Capture the cell that displays the provided text and extract its (x, y) central coordinate. 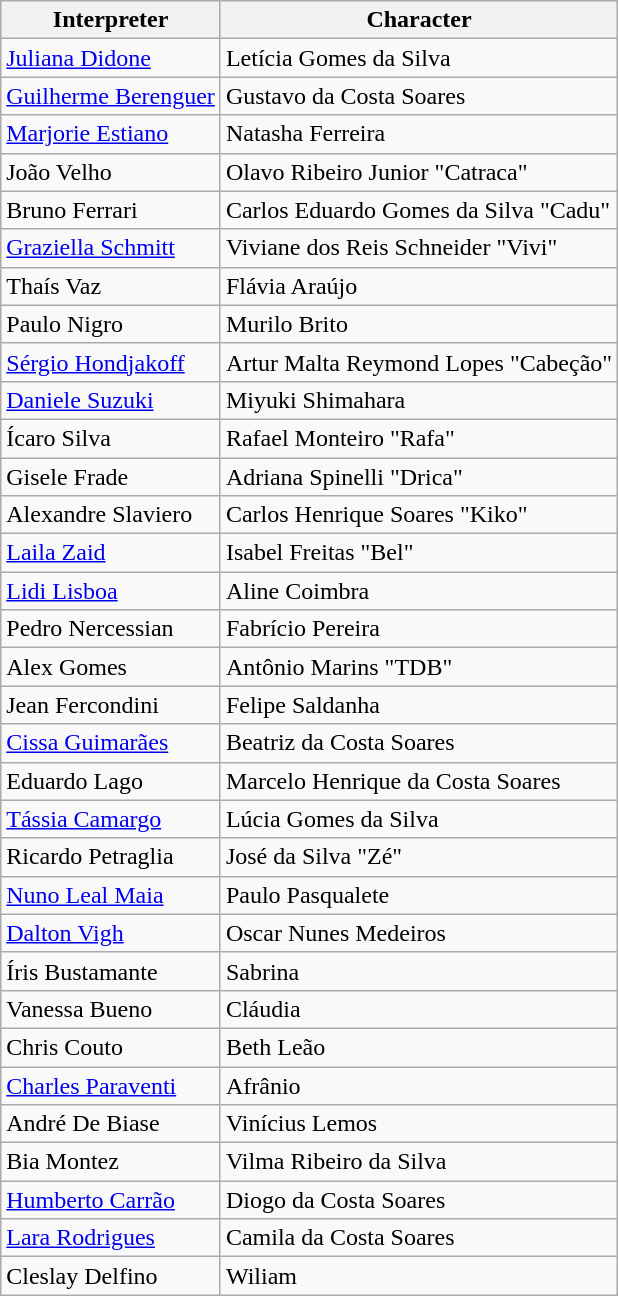
Interpreter (111, 20)
Nuno Leal Maia (111, 895)
Vilma Ribeiro da Silva (418, 1162)
Eduardo Lago (111, 781)
Charles Paraventi (111, 1085)
Camila da Costa Soares (418, 1238)
Carlos Eduardo Gomes da Silva "Cadu" (418, 210)
Rafael Monteiro "Rafa" (418, 438)
Murilo Brito (418, 324)
Daniele Suzuki (111, 400)
Pedro Nercessian (111, 629)
Cleslay Delfino (111, 1276)
Artur Malta Reymond Lopes "Cabeção" (418, 362)
Letícia Gomes da Silva (418, 58)
Laila Zaid (111, 553)
Fabrício Pereira (418, 629)
Beth Leão (418, 1047)
Tássia Camargo (111, 819)
Paulo Pasqualete (418, 895)
Juliana Didone (111, 58)
Vanessa Bueno (111, 1009)
Marjorie Estiano (111, 134)
Olavo Ribeiro Junior "Catraca" (418, 172)
Isabel Freitas "Bel" (418, 553)
Jean Fercondini (111, 705)
Antônio Marins "TDB" (418, 667)
Character (418, 20)
Vinícius Lemos (418, 1124)
Ícaro Silva (111, 438)
André De Biase (111, 1124)
Natasha Ferreira (418, 134)
Bia Montez (111, 1162)
Miyuki Shimahara (418, 400)
José da Silva "Zé" (418, 857)
Cissa Guimarães (111, 743)
Aline Coimbra (418, 591)
Humberto Carrão (111, 1200)
Felipe Saldanha (418, 705)
Lúcia Gomes da Silva (418, 819)
Íris Bustamante (111, 971)
Alexandre Slaviero (111, 515)
Guilherme Berenguer (111, 96)
Paulo Nigro (111, 324)
Bruno Ferrari (111, 210)
Adriana Spinelli "Drica" (418, 477)
Cláudia (418, 1009)
Gisele Frade (111, 477)
Sabrina (418, 971)
Diogo da Costa Soares (418, 1200)
Wiliam (418, 1276)
Dalton Vigh (111, 933)
Alex Gomes (111, 667)
Graziella Schmitt (111, 248)
Gustavo da Costa Soares (418, 96)
Marcelo Henrique da Costa Soares (418, 781)
Chris Couto (111, 1047)
Ricardo Petraglia (111, 857)
Thaís Vaz (111, 286)
Lidi Lisboa (111, 591)
Viviane dos Reis Schneider "Vivi" (418, 248)
Oscar Nunes Medeiros (418, 933)
Lara Rodrigues (111, 1238)
Beatriz da Costa Soares (418, 743)
Afrânio (418, 1085)
Carlos Henrique Soares "Kiko" (418, 515)
João Velho (111, 172)
Flávia Araújo (418, 286)
Sérgio Hondjakoff (111, 362)
